Locate the cell with the specified text and output its [x, y] center coordinate. 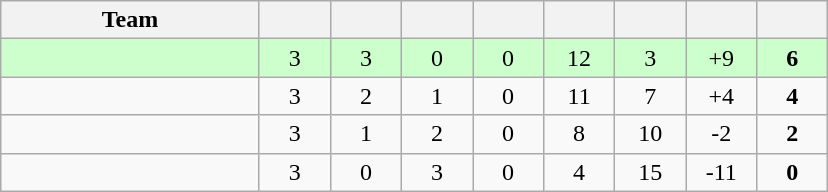
15 [650, 172]
+4 [722, 96]
11 [580, 96]
7 [650, 96]
8 [580, 134]
6 [792, 58]
-11 [722, 172]
12 [580, 58]
10 [650, 134]
+9 [722, 58]
Team [130, 20]
-2 [722, 134]
